Return the [X, Y] coordinate for the center point of the cell that contains the specified text.  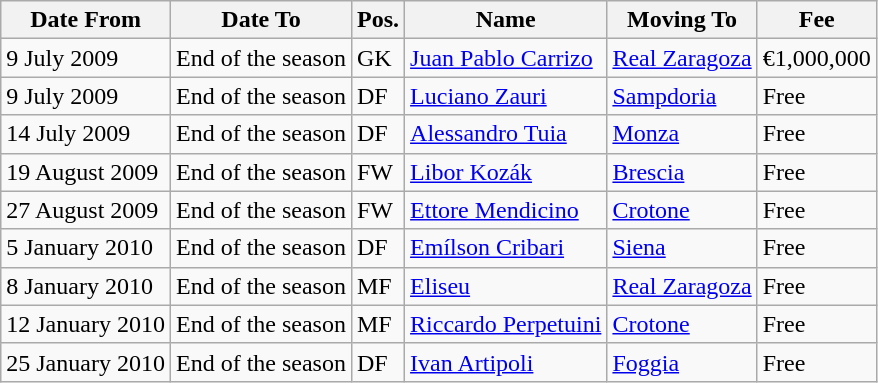
Libor Kozák [506, 172]
Sampdoria [682, 96]
€1,000,000 [816, 58]
Date From [86, 20]
Date To [260, 20]
Name [506, 20]
Alessandro Tuia [506, 134]
Juan Pablo Carrizo [506, 58]
Eliseu [506, 286]
Ivan Artipoli [506, 362]
Foggia [682, 362]
Riccardo Perpetuini [506, 324]
Monza [682, 134]
27 August 2009 [86, 210]
Fee [816, 20]
Emílson Cribari [506, 248]
Moving To [682, 20]
19 August 2009 [86, 172]
5 January 2010 [86, 248]
14 July 2009 [86, 134]
Siena [682, 248]
GK [378, 58]
Brescia [682, 172]
25 January 2010 [86, 362]
8 January 2010 [86, 286]
Pos. [378, 20]
12 January 2010 [86, 324]
Ettore Mendicino [506, 210]
Luciano Zauri [506, 96]
